From the cell containing the given text, extract its center point as [x, y] coordinate. 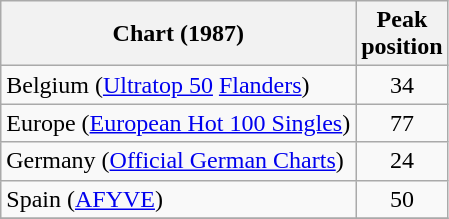
Germany (Official German Charts) [178, 161]
Peakposition [402, 34]
Europe (European Hot 100 Singles) [178, 123]
50 [402, 199]
Spain (AFYVE) [178, 199]
77 [402, 123]
Belgium (Ultratop 50 Flanders) [178, 85]
Chart (1987) [178, 34]
34 [402, 85]
24 [402, 161]
